Return [X, Y] of the center of cell containing provided text 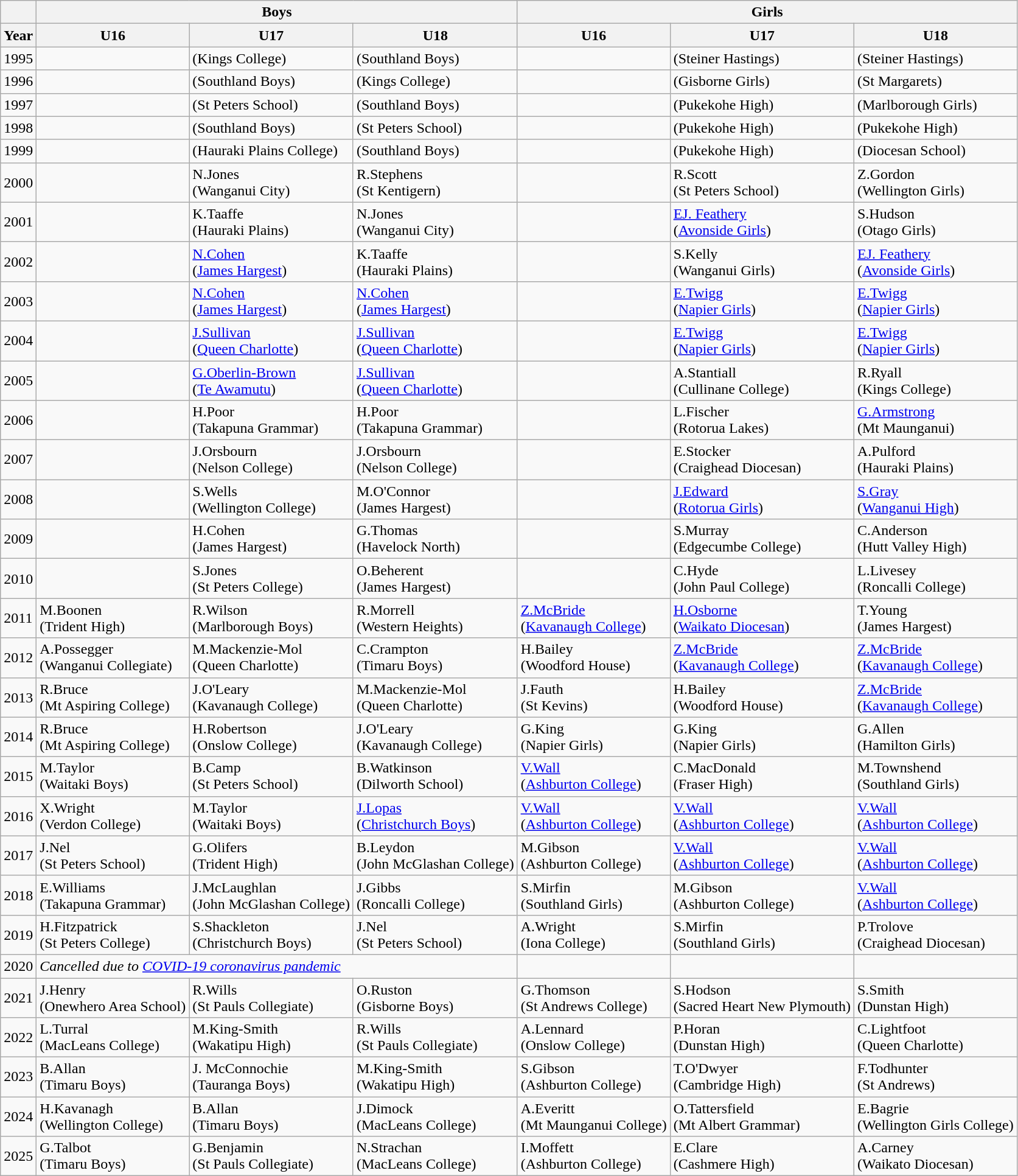
M.O'Connor(James Hargest) [435, 499]
G.Thomson(St Andrews College) [594, 997]
Girls [767, 12]
2022 [18, 1037]
2017 [18, 856]
L.Fischer(Rotorua Lakes) [762, 420]
(St Margarets) [935, 82]
R.Wilson(Marlborough Boys) [271, 618]
1998 [18, 128]
R.Ryall(Kings College) [935, 380]
2016 [18, 816]
L.Livesey(Roncalli College) [935, 578]
1997 [18, 105]
G.Benjamin(St Pauls Collegiate) [271, 1157]
2021 [18, 997]
C.Lightfoot(Queen Charlotte) [935, 1037]
M.Boonen(Trident High) [113, 618]
2018 [18, 895]
J.McLaughlan(John McGlashan College) [271, 895]
I.Moffett(Ashburton College) [594, 1157]
2020 [18, 966]
A.Stantiall(Cullinane College) [762, 380]
C.MacDonald(Fraser High) [762, 777]
H.Robertson(Onslow College) [271, 737]
S.Jones(St Peters College) [271, 578]
H.Cohen(James Hargest) [271, 539]
(Hauraki Plains College) [271, 151]
Year [18, 35]
P.Horan(Dunstan High) [762, 1037]
R.Scott(St Peters School) [762, 183]
J.Henry(Onewhero Area School) [113, 997]
2011 [18, 618]
2012 [18, 657]
T.O'Dwyer(Cambridge High) [762, 1077]
S.Shackleton(Christchurch Boys) [271, 935]
2010 [18, 578]
C.Hyde(John Paul College) [762, 578]
S.Smith(Dunstan High) [935, 997]
S.Kelly(Wanganui Girls) [762, 262]
2006 [18, 420]
J.Fauth(St Kevins) [594, 698]
S.Hudson(Otago Girls) [935, 222]
O.Tattersfield(Mt Albert Grammar) [762, 1116]
2003 [18, 301]
F.Todhunter(St Andrews) [935, 1077]
A.Everitt(Mt Maunganui College) [594, 1116]
G.Armstrong(Mt Maunganui) [935, 420]
2013 [18, 698]
X.Wright(Verdon College) [113, 816]
2001 [18, 222]
S.Murray(Edgecumbe College) [762, 539]
A.Carney(Waikato Diocesan) [935, 1157]
C.Crampton(Timaru Boys) [435, 657]
(Marlborough Girls) [935, 105]
R.Stephens(St Kentigern) [435, 183]
M.Townshend(Southland Girls) [935, 777]
A.Possegger(Wanganui Collegiate) [113, 657]
2000 [18, 183]
2025 [18, 1157]
1999 [18, 151]
S.Hodson(Sacred Heart New Plymouth) [762, 997]
2004 [18, 341]
B.Watkinson(Dilworth School) [435, 777]
2015 [18, 777]
N.Strachan(MacLeans College) [435, 1157]
B.Leydon(John McGlashan College) [435, 856]
1995 [18, 58]
2019 [18, 935]
O.Beherent(James Hargest) [435, 578]
2002 [18, 262]
2005 [18, 380]
(Diocesan School) [935, 151]
J.Gibbs(Roncalli College) [435, 895]
2024 [18, 1116]
S.Gray(Wanganui High) [935, 499]
C.Anderson(Hutt Valley High) [935, 539]
E.Clare(Cashmere High) [762, 1157]
G.Thomas(Havelock North) [435, 539]
G.Talbot(Timaru Boys) [113, 1157]
H.Fitzpatrick(St Peters College) [113, 935]
A.Pulford(Hauraki Plains) [935, 460]
2009 [18, 539]
G.Oberlin-Brown(Te Awamutu) [271, 380]
G.Allen(Hamilton Girls) [935, 737]
E.Bagrie(Wellington Girls College) [935, 1116]
E.Williams(Takapuna Grammar) [113, 895]
2023 [18, 1077]
G.Olifers(Trident High) [271, 856]
1996 [18, 82]
J. McConnochie(Tauranga Boys) [271, 1077]
T.Young(James Hargest) [935, 618]
J.Lopas(Christchurch Boys) [435, 816]
A.Wright(Iona College) [594, 935]
2007 [18, 460]
E.Stocker(Craighead Diocesan) [762, 460]
S.Wells(Wellington College) [271, 499]
R.Morrell(Western Heights) [435, 618]
P.Trolove(Craighead Diocesan) [935, 935]
2008 [18, 499]
2014 [18, 737]
L.Turral(MacLeans College) [113, 1037]
A.Lennard(Onslow College) [594, 1037]
J.Edward(Rotorua Girls) [762, 499]
H.Kavanagh(Wellington College) [113, 1116]
(Gisborne Girls) [762, 82]
H.Osborne(Waikato Diocesan) [762, 618]
Cancelled due to COVID-19 coronavirus pandemic [277, 966]
S.Gibson(Ashburton College) [594, 1077]
Z.Gordon(Wellington Girls) [935, 183]
Boys [277, 12]
J.Dimock(MacLeans College) [435, 1116]
O.Ruston(Gisborne Boys) [435, 997]
B.Camp(St Peters School) [271, 777]
